Pinpoint the cell where the given text exists, returning its [X, Y] midpoint coordinate. 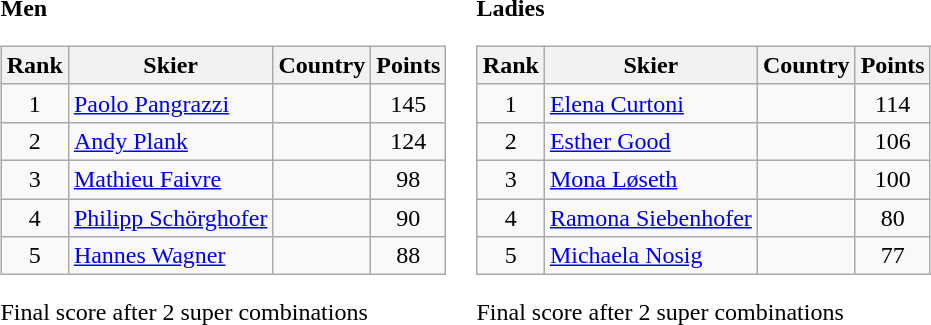
Mathieu Faivre [170, 179]
100 [892, 179]
80 [892, 217]
Esther Good [650, 141]
Michaela Nosig [650, 256]
Hannes Wagner [170, 256]
106 [892, 141]
Mona Løseth [650, 179]
Paolo Pangrazzi [170, 103]
90 [408, 217]
Elena Curtoni [650, 103]
Andy Plank [170, 141]
88 [408, 256]
114 [892, 103]
77 [892, 256]
98 [408, 179]
Ramona Siebenhofer [650, 217]
Philipp Schörghofer [170, 217]
124 [408, 141]
145 [408, 103]
